For the text-containing cell, return its midpoint in (x, y) coordinate format. 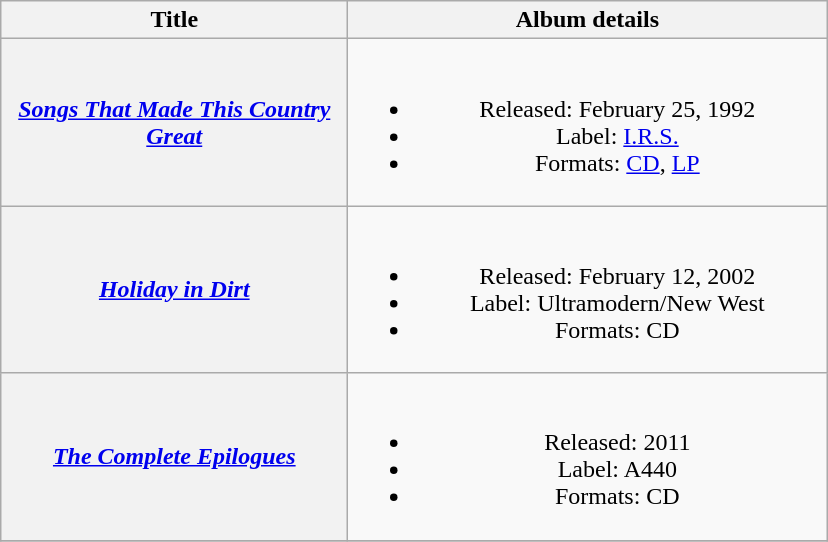
Released: 2011Label: A440Formats: CD (588, 456)
The Complete Epilogues (174, 456)
Title (174, 20)
Album details (588, 20)
Released: February 25, 1992Label: I.R.S.Formats: CD, LP (588, 122)
Songs That Made This Country Great (174, 122)
Released: February 12, 2002Label: Ultramodern/New WestFormats: CD (588, 290)
Holiday in Dirt (174, 290)
